Pinpoint the cell where the given text exists, returning its (x, y) midpoint coordinate. 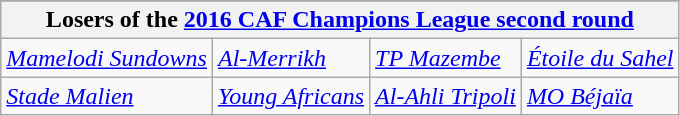
Al-Ahli Tripoli (446, 96)
Stade Malien (107, 96)
TP Mazembe (446, 58)
Losers of the 2016 CAF Champions League second round (340, 20)
Mamelodi Sundowns (107, 58)
Étoile du Sahel (600, 58)
MO Béjaïa (600, 96)
Young Africans (290, 96)
Al-Merrikh (290, 58)
